From the cell containing the given text, extract its center point as [X, Y] coordinate. 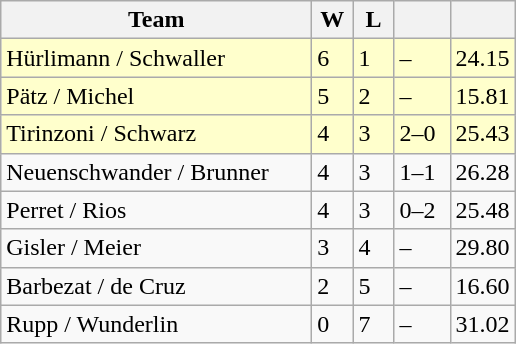
0 [332, 324]
Perret / Rios [156, 210]
Gisler / Meier [156, 248]
24.15 [482, 58]
2–0 [422, 134]
29.80 [482, 248]
Tirinzoni / Schwarz [156, 134]
15.81 [482, 96]
Neuenschwander / Brunner [156, 172]
Pätz / Michel [156, 96]
L [374, 20]
31.02 [482, 324]
25.43 [482, 134]
Barbezat / de Cruz [156, 286]
7 [374, 324]
Hürlimann / Schwaller [156, 58]
0–2 [422, 210]
25.48 [482, 210]
W [332, 20]
16.60 [482, 286]
6 [332, 58]
26.28 [482, 172]
Team [156, 20]
1 [374, 58]
1–1 [422, 172]
Rupp / Wunderlin [156, 324]
